Identify which cell holds the provided text, then report its [x, y] central coordinate. 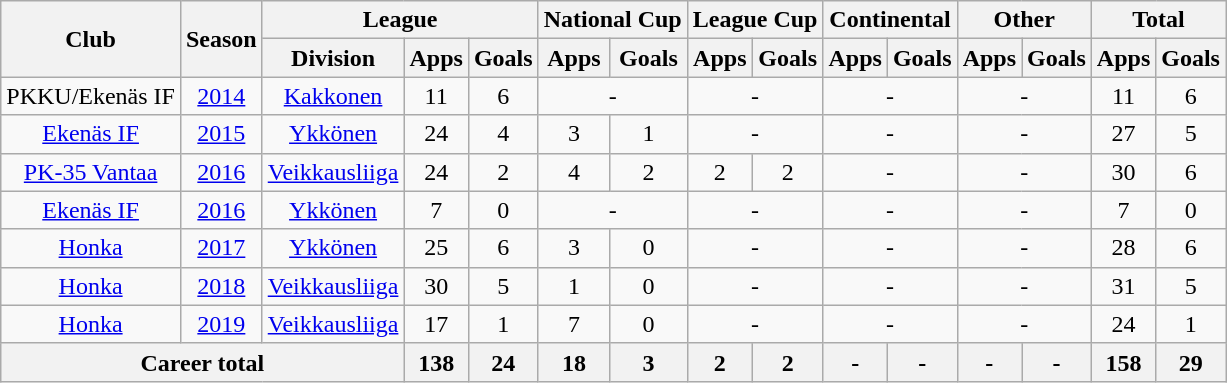
2015 [221, 134]
Club [91, 39]
PK-35 Vantaa [91, 172]
2019 [221, 324]
17 [436, 324]
Other [1024, 20]
Season [221, 39]
158 [1123, 362]
25 [436, 248]
Career total [202, 362]
Continental [890, 20]
National Cup [612, 20]
League [400, 20]
18 [574, 362]
2018 [221, 286]
2017 [221, 248]
31 [1123, 286]
League Cup [755, 20]
Kakkonen [333, 96]
138 [436, 362]
Total [1158, 20]
2014 [221, 96]
Division [333, 58]
29 [1191, 362]
27 [1123, 134]
PKKU/Ekenäs IF [91, 96]
28 [1123, 248]
